Locate the cell with the specified text and output its [x, y] center coordinate. 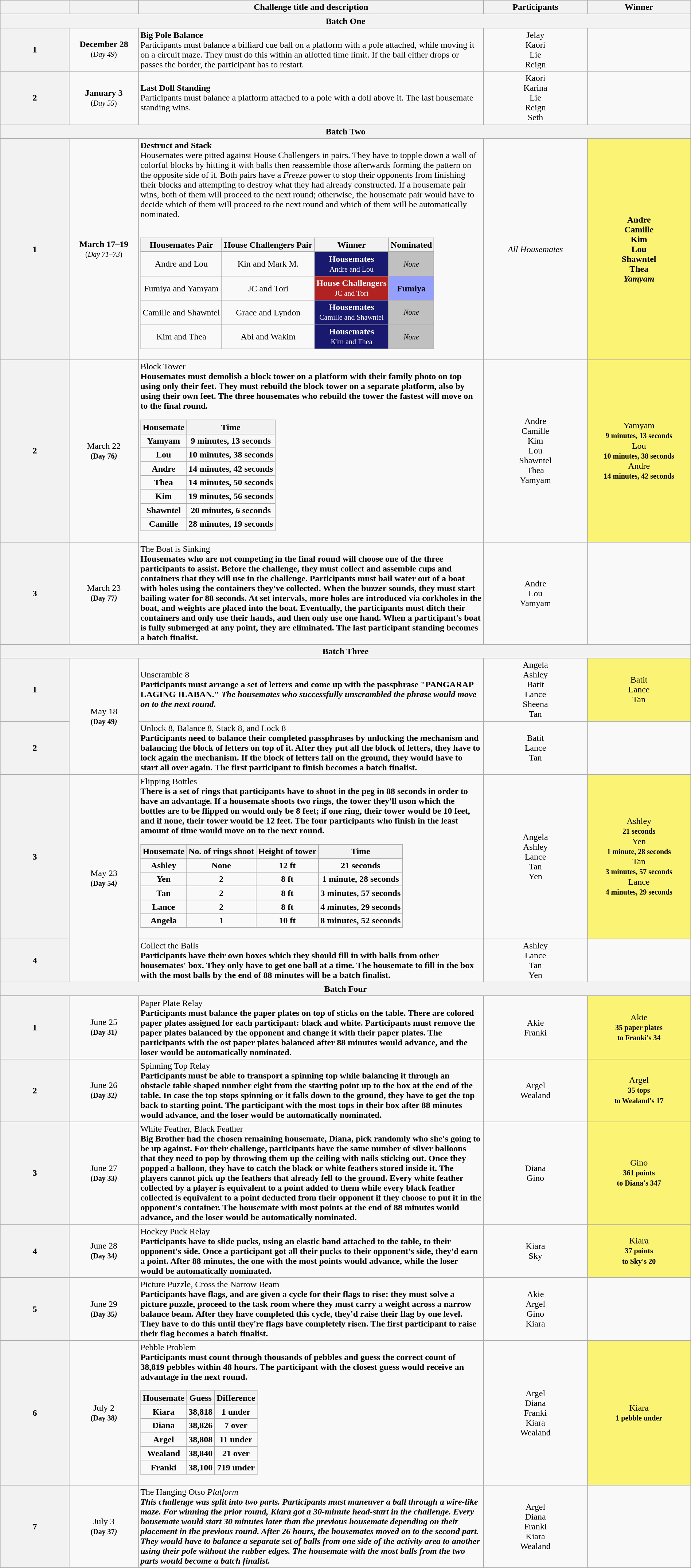
Batch Three [345, 651]
Yamyam [164, 441]
January 3(Day 55) [104, 98]
11 under [236, 1439]
Lou [164, 455]
3 minutes, 57 seconds [361, 893]
Housemates Pair [181, 245]
June 26(Day 32) [104, 1090]
Franki [164, 1467]
Yen [164, 879]
AndreLouYamyam [535, 593]
Kim [164, 496]
28 minutes, 19 seconds [231, 524]
House ChallengersJC and Tori [352, 288]
Batch One [345, 21]
10 minutes, 38 seconds [231, 455]
Kin and Mark M. [268, 264]
Ashley [164, 865]
Andre [164, 468]
Angela [164, 921]
38,826 [200, 1426]
DianaGino [535, 1173]
719 under [236, 1467]
May 23(Day 54) [104, 878]
Nominated [411, 245]
Camille [164, 524]
Wealand [164, 1453]
Akie35 paper platesto Franki's 34 [639, 1027]
June 27(Day 33) [104, 1173]
7 [35, 1527]
Grace and Lyndon [268, 313]
Lance [164, 907]
7 over [236, 1426]
4 minutes, 29 seconds [361, 907]
House Challengers Pair [268, 245]
March 22(Day 76) [104, 451]
Argel35 topsto Wealand's 17 [639, 1090]
July 2(Day 38) [104, 1413]
Guess [200, 1398]
Thea [164, 482]
HousematesKim and Thea [352, 337]
March 17–19(Day 71–73) [104, 249]
Fumiya and Yamyam [181, 288]
KiaraSky [535, 1251]
AkieArgelGinoKiara [535, 1309]
Kim and Thea [181, 337]
Kiara [164, 1412]
38,818 [200, 1412]
9 minutes, 13 seconds [231, 441]
Kiara37 pointsto Sky's 20 [639, 1251]
AshleyLanceTanYen [535, 960]
1 under [236, 1412]
May 18(Day 49) [104, 716]
20 minutes, 6 seconds [231, 510]
19 minutes, 56 seconds [231, 496]
38,100 [200, 1467]
June 25(Day 31) [104, 1027]
1 minute, 28 seconds [361, 879]
Fumiya [411, 288]
Difference [236, 1398]
July 3(Day 37) [104, 1527]
Height of tower [287, 852]
Shawntel [164, 510]
Batch Two [345, 131]
ArgelWealand [535, 1090]
Diana [164, 1426]
21 over [236, 1453]
June 29(Day 35) [104, 1309]
12 ft [287, 865]
June 28(Day 34) [104, 1251]
HousematesAndre and Lou [352, 264]
38,808 [200, 1439]
KaoriKarinaLieReignSeth [535, 98]
Gino361 pointsto Diana's 347 [639, 1173]
Participants [535, 7]
14 minutes, 50 seconds [231, 482]
Challenge title and description [311, 7]
Camille and Shawntel [181, 313]
Kiara1 pebble under [639, 1413]
December 28(Day 49) [104, 50]
No. of rings shoot [222, 852]
March 23(Day 77) [104, 593]
14 minutes, 42 seconds [231, 468]
6 [35, 1413]
Argel [164, 1439]
JelayKaoriLieReign [535, 50]
JC and Tori [268, 288]
AngelaAshleyLanceTanYen [535, 857]
Batch Four [345, 989]
HousematesCamille and Shawntel [352, 313]
AngelaAshleyBatitLanceSheenaTan [535, 690]
5 [35, 1309]
Yamyam9 minutes, 13 secondsLou10 minutes, 38 secondsAndre14 minutes, 42 seconds [639, 451]
38,840 [200, 1453]
21 seconds [361, 865]
8 minutes, 52 seconds [361, 921]
Tan [164, 893]
Last Doll StandingParticipants must balance a platform attached to a pole with a doll above it. The last housemate standing wins. [311, 98]
All Housemates [535, 249]
AkieFranki [535, 1027]
10 ft [287, 921]
Ashley21 secondsYen1 minute, 28 secondsTan3 minutes, 57 secondsLance4 minutes, 29 seconds [639, 857]
Andre and Lou [181, 264]
Abi and Wakim [268, 337]
